Find where the given text appears and provide that cell's center as (x, y) coordinate. 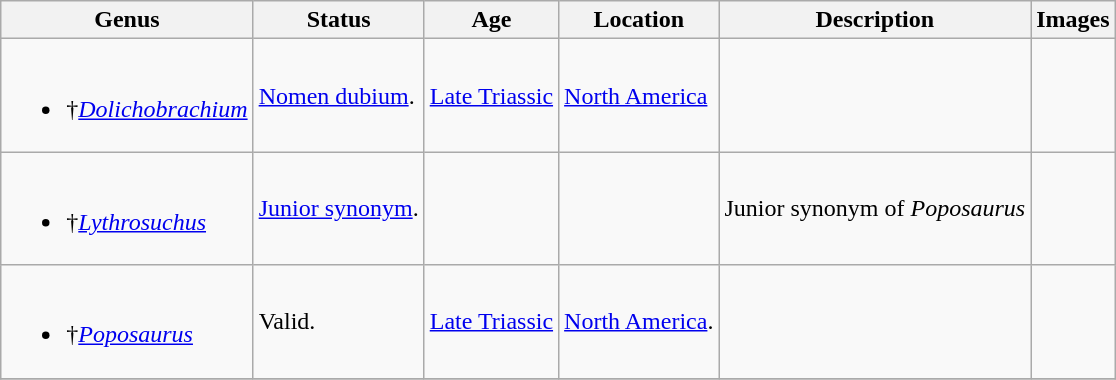
North America. (639, 322)
Valid. (338, 322)
Genus (127, 20)
†Poposaurus (127, 322)
Description (875, 20)
Images (1073, 20)
Status (338, 20)
Age (491, 20)
Junior synonym. (338, 208)
Nomen dubium. (338, 96)
North America (639, 96)
Location (639, 20)
†Lythrosuchus (127, 208)
†Dolichobrachium (127, 96)
Junior synonym of Poposaurus (875, 208)
